From the cell containing the given text, extract its center point as [X, Y] coordinate. 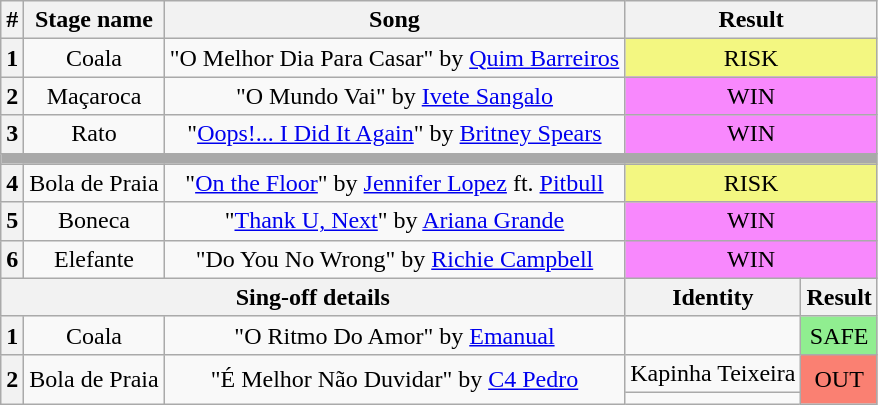
Rato [94, 134]
"O Ritmo Do Amor" by Emanual [394, 335]
"O Melhor Dia Para Casar" by Quim Barreiros [394, 58]
Identity [713, 297]
"Thank U, Next" by Ariana Grande [394, 221]
SAFE [839, 335]
Sing-off details [313, 297]
Kapinha Teixeira [713, 373]
OUT [839, 378]
Stage name [94, 20]
3 [12, 134]
5 [12, 221]
Elefante [94, 259]
"Do You No Wrong" by Richie Campbell [394, 259]
"On the Floor" by Jennifer Lopez ft. Pitbull [394, 183]
"É Melhor Não Duvidar" by C4 Pedro [394, 378]
"O Mundo Vai" by Ivete Sangalo [394, 96]
# [12, 20]
Boneca [94, 221]
6 [12, 259]
Song [394, 20]
Maçaroca [94, 96]
4 [12, 183]
"Oops!... I Did It Again" by Britney Spears [394, 134]
